Determine the [x, y] coordinate at the center of the cell enclosing the given text.  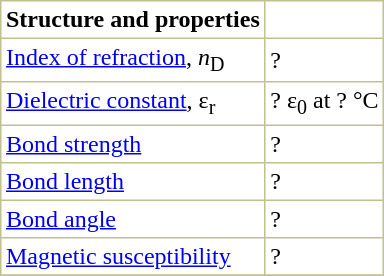
? ε0 at ? °C [324, 104]
Bond length [133, 182]
Structure and properties [133, 20]
Bond strength [133, 145]
Index of refraction, nD [133, 60]
Bond angle [133, 220]
Magnetic susceptibility [133, 257]
Dielectric constant, εr [133, 104]
